Scan for the cell matching the given text and deliver its [X, Y] coordinate at center. 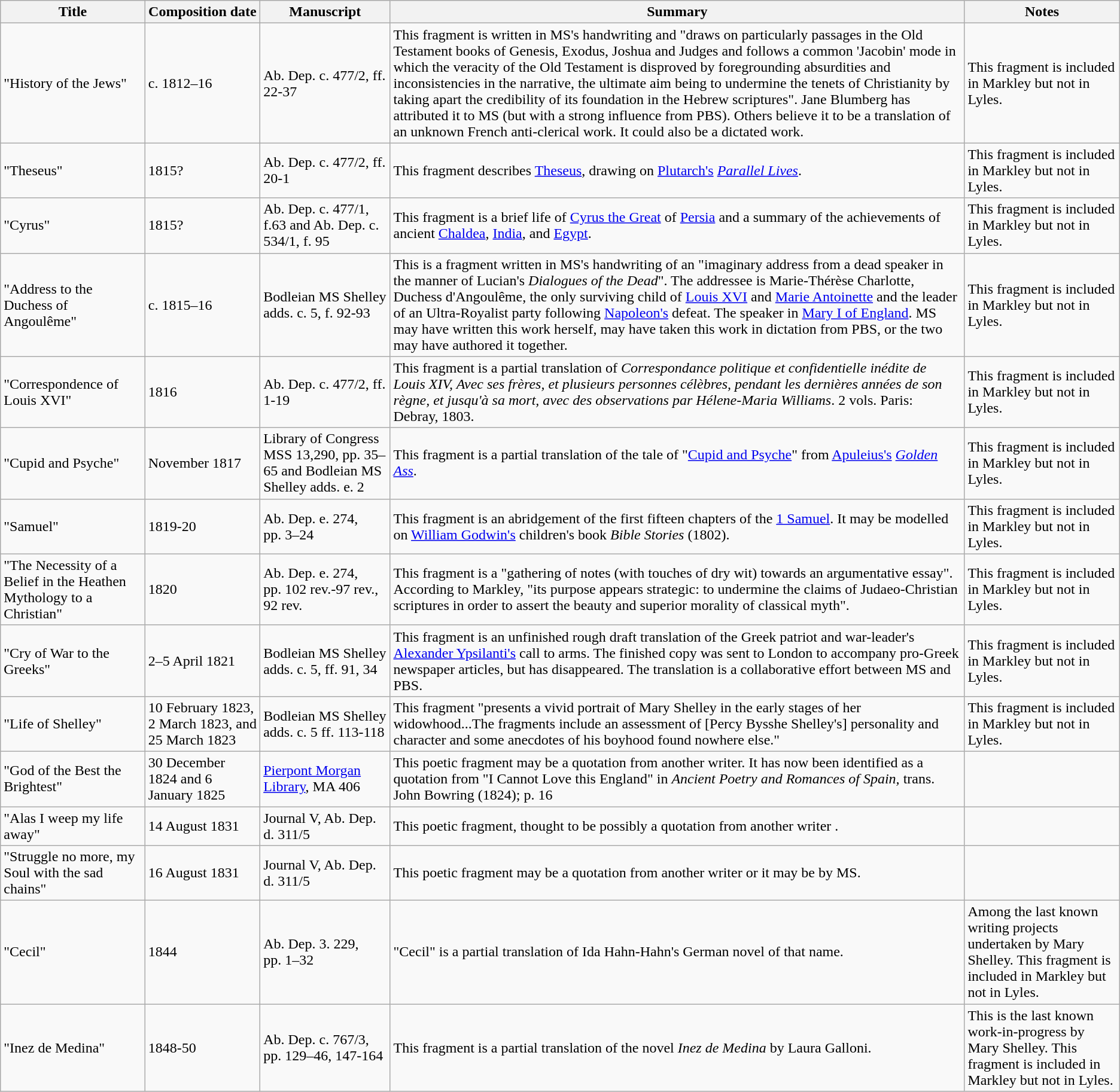
Pierpont Morgan Library, MA 406 [325, 779]
This fragment is a partial translation of the tale of "Cupid and Psyche" from Apuleius's Golden Ass. [677, 463]
This fragment describes Theseus, drawing on Plutarch's Parallel Lives. [677, 170]
2–5 April 1821 [202, 660]
"Correspondence of Louis XVI" [73, 392]
This poetic fragment, thought to be possibly a quotation from another writer . [677, 825]
"Cecil" is a partial translation of Ida Hahn-Hahn's German novel of that name. [677, 952]
November 1817 [202, 463]
16 August 1831 [202, 873]
This poetic fragment may be a quotation from another writer or it may be by MS. [677, 873]
"Cecil" [73, 952]
Bodleian MS Shelley adds. c. 5, ff. 91, 34 [325, 660]
10 February 1823, 2 March 1823, and 25 March 1823 [202, 724]
"Cupid and Psyche" [73, 463]
"History of the Jews" [73, 83]
Ab. Dep. e. 274, pp. 3–24 [325, 526]
1816 [202, 392]
"Alas I weep my life away" [73, 825]
Title [73, 12]
Ab. Dep. c. 477/2, ff. 22-37 [325, 83]
Manuscript [325, 12]
Composition date [202, 12]
Among the last known writing projects undertaken by Mary Shelley. This fragment is included in Markley but not in Lyles. [1042, 952]
"Address to the Duchess of Angoulême" [73, 305]
"Struggle no more, my Soul with the sad chains" [73, 873]
"The Necessity of a Belief in the Heathen Mythology to a Christian" [73, 590]
30 December 1824 and 6 January 1825 [202, 779]
"Life of Shelley" [73, 724]
Summary [677, 12]
"Samuel" [73, 526]
"Cry of War to the Greeks" [73, 660]
Bodleian MS Shelley adds. c. 5, f. 92-93 [325, 305]
c. 1812–16 [202, 83]
Bodleian MS Shelley adds. c. 5 ff. 113-118 [325, 724]
"Inez de Medina" [73, 1048]
Ab. Dep. c. 477/1, f.63 and Ab. Dep. c. 534/1, f. 95 [325, 225]
Ab. Dep. e. 274, pp. 102 rev.-97 rev., 92 rev. [325, 590]
Ab. Dep. c. 477/2, ff. 20-1 [325, 170]
1844 [202, 952]
14 August 1831 [202, 825]
"Theseus" [73, 170]
c. 1815–16 [202, 305]
This is the last known work-in-progress by Mary Shelley. This fragment is included in Markley but not in Lyles. [1042, 1048]
Ab. Dep. 3. 229, pp. 1–32 [325, 952]
"Cyrus" [73, 225]
Library of Congress MSS 13,290, pp. 35–65 and Bodleian MS Shelley adds. e. 2 [325, 463]
This fragment is a partial translation of the novel Inez de Medina by Laura Galloni. [677, 1048]
This fragment is a brief life of Cyrus the Great of Persia and a summary of the achievements of ancient Chaldea, India, and Egypt. [677, 225]
1820 [202, 590]
1848-50 [202, 1048]
Notes [1042, 12]
1819-20 [202, 526]
Ab. Dep. c. 477/2, ff. 1-19 [325, 392]
Ab. Dep. c. 767/3, pp. 129–46, 147-164 [325, 1048]
"God of the Best the Brightest" [73, 779]
